Locate the cell with the specified text and output its [X, Y] center coordinate. 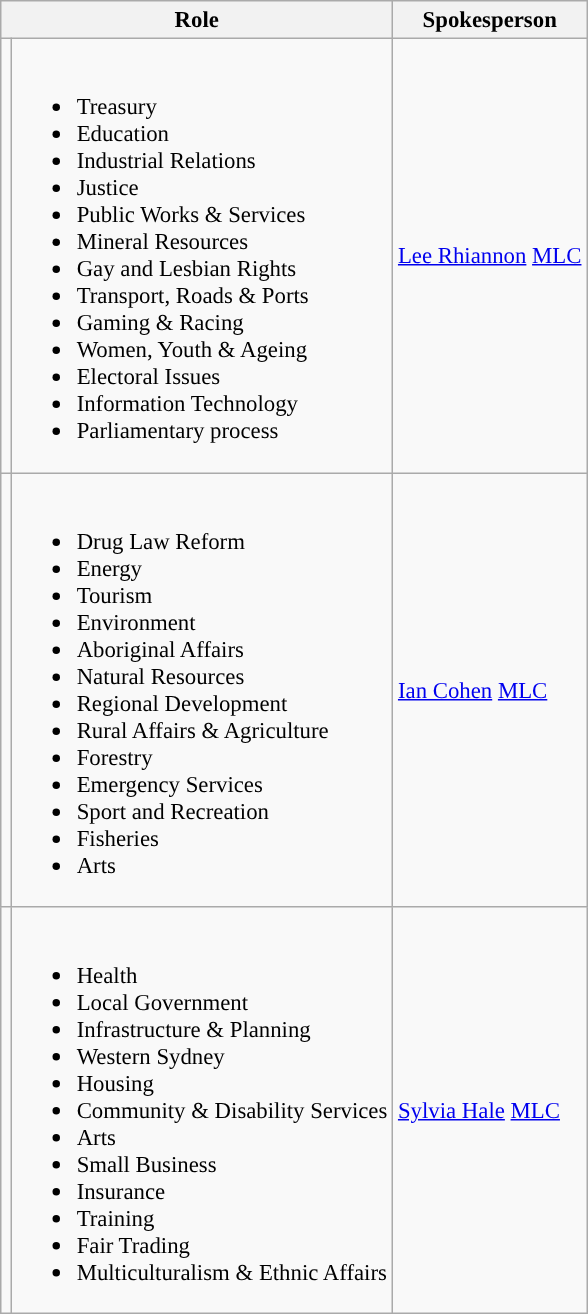
Spokesperson [490, 20]
Ian Cohen MLC [490, 690]
Sylvia Hale MLC [490, 1110]
Lee Rhiannon MLC [490, 256]
Role [197, 20]
